Identify which cell holds the provided text, then report its [X, Y] central coordinate. 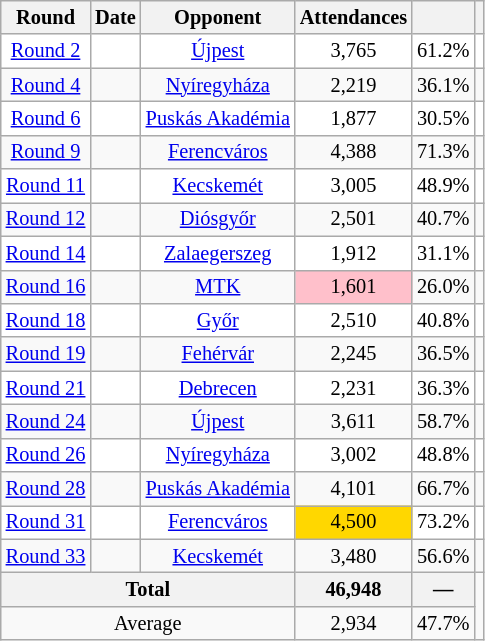
Round 12 [46, 219]
2,501 [354, 219]
3,765 [354, 51]
Round 11 [46, 186]
Debrecen [218, 388]
1,877 [354, 118]
40.7% [443, 219]
Round 21 [46, 388]
48.8% [443, 455]
Round 31 [46, 522]
73.2% [443, 522]
36.5% [443, 354]
30.5% [443, 118]
36.3% [443, 388]
48.9% [443, 186]
2,219 [354, 85]
MTK [218, 287]
Diósgyőr [218, 219]
2,245 [354, 354]
Total [148, 589]
Round 28 [46, 489]
1,601 [354, 287]
36.1% [443, 85]
2,510 [354, 320]
Round 9 [46, 152]
58.7% [443, 421]
66.7% [443, 489]
61.2% [443, 51]
Fehérvár [218, 354]
Round 26 [46, 455]
3,611 [354, 421]
Round [46, 17]
Round 4 [46, 85]
46,948 [354, 589]
Average [148, 623]
Győr [218, 320]
Round 14 [46, 253]
26.0% [443, 287]
4,500 [354, 522]
2,934 [354, 623]
Zalaegerszeg [218, 253]
Round 16 [46, 287]
40.8% [443, 320]
Round 18 [46, 320]
Date [115, 17]
Round 24 [46, 421]
3,005 [354, 186]
Round 6 [46, 118]
47.7% [443, 623]
1,912 [354, 253]
71.3% [443, 152]
3,480 [354, 556]
Round 33 [46, 556]
31.1% [443, 253]
Round 19 [46, 354]
Round 2 [46, 51]
Attendances [354, 17]
— [443, 589]
56.6% [443, 556]
4,101 [354, 489]
4,388 [354, 152]
Opponent [218, 17]
3,002 [354, 455]
2,231 [354, 388]
